Return [X, Y] of the center of cell containing provided text 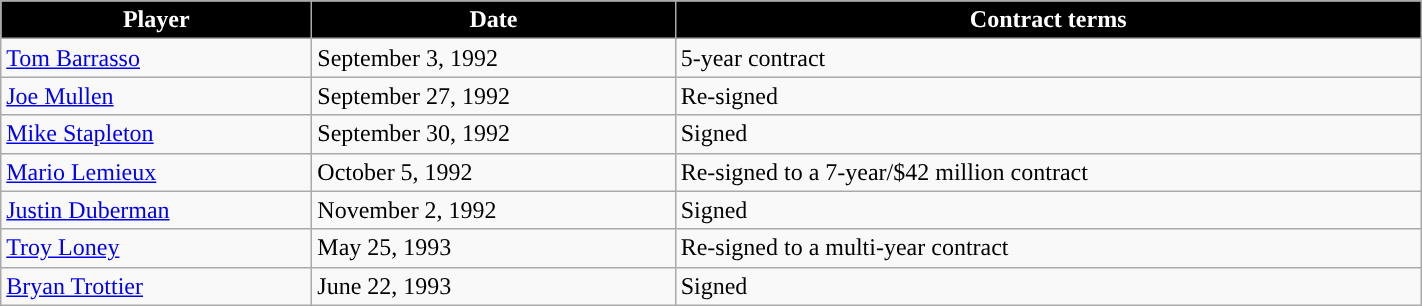
Re-signed [1048, 96]
Justin Duberman [156, 210]
September 3, 1992 [494, 58]
Re-signed to a 7-year/$42 million contract [1048, 172]
September 27, 1992 [494, 96]
May 25, 1993 [494, 248]
Joe Mullen [156, 96]
September 30, 1992 [494, 134]
Bryan Trottier [156, 286]
October 5, 1992 [494, 172]
5-year contract [1048, 58]
Troy Loney [156, 248]
Date [494, 20]
June 22, 1993 [494, 286]
Mario Lemieux [156, 172]
Tom Barrasso [156, 58]
Re-signed to a multi-year contract [1048, 248]
November 2, 1992 [494, 210]
Mike Stapleton [156, 134]
Contract terms [1048, 20]
Player [156, 20]
